Determine the (x, y) coordinate at the center of the cell enclosing the given text.  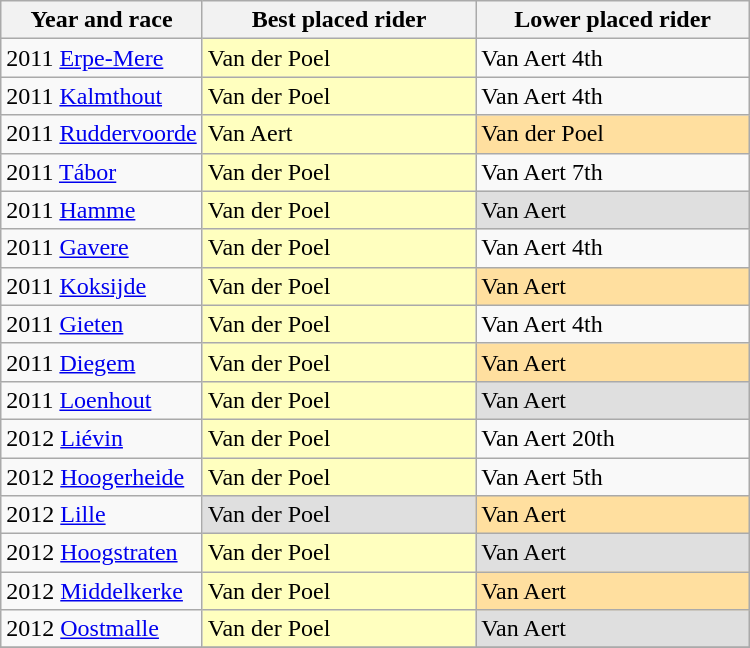
2011 Kalmthout (102, 96)
Lower placed rider (613, 20)
2011 Ruddervoorde (102, 134)
Van Aert 5th (613, 477)
Van Aert 20th (613, 438)
2012 Hoogerheide (102, 477)
Van Aert 7th (613, 172)
2011 Hamme (102, 210)
Best placed rider (339, 20)
2011 Diegem (102, 362)
2012 Middelkerke (102, 591)
2012 Hoogstraten (102, 553)
2011 Gavere (102, 248)
2012 Oostmalle (102, 629)
2012 Liévin (102, 438)
2011 Gieten (102, 324)
2011 Loenhout (102, 400)
2011 Tábor (102, 172)
2011 Koksijde (102, 286)
2011 Erpe-Mere (102, 58)
2012 Lille (102, 515)
Year and race (102, 20)
